Determine the (X, Y) coordinate at the center of the cell enclosing the given text.  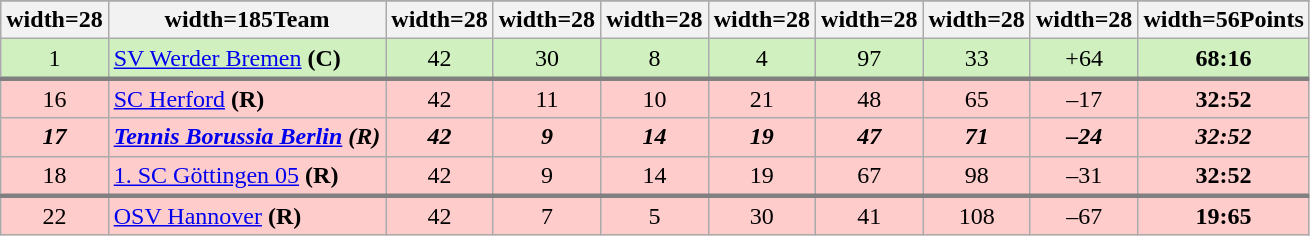
47 (870, 137)
width=56Points (1224, 20)
71 (976, 137)
21 (762, 98)
41 (870, 216)
Tennis Borussia Berlin (R) (247, 137)
width=185Team (247, 20)
–17 (1084, 98)
–67 (1084, 216)
68:16 (1224, 59)
65 (976, 98)
33 (976, 59)
1 (54, 59)
97 (870, 59)
8 (654, 59)
SC Herford (R) (247, 98)
17 (54, 137)
4 (762, 59)
108 (976, 216)
+64 (1084, 59)
16 (54, 98)
–24 (1084, 137)
11 (546, 98)
19:65 (1224, 216)
22 (54, 216)
5 (654, 216)
48 (870, 98)
–31 (1084, 176)
1. SC Göttingen 05 (R) (247, 176)
98 (976, 176)
7 (546, 216)
10 (654, 98)
18 (54, 176)
OSV Hannover (R) (247, 216)
67 (870, 176)
SV Werder Bremen (C) (247, 59)
